Extract the (X, Y) coordinate from the center of the cell holding the provided text.  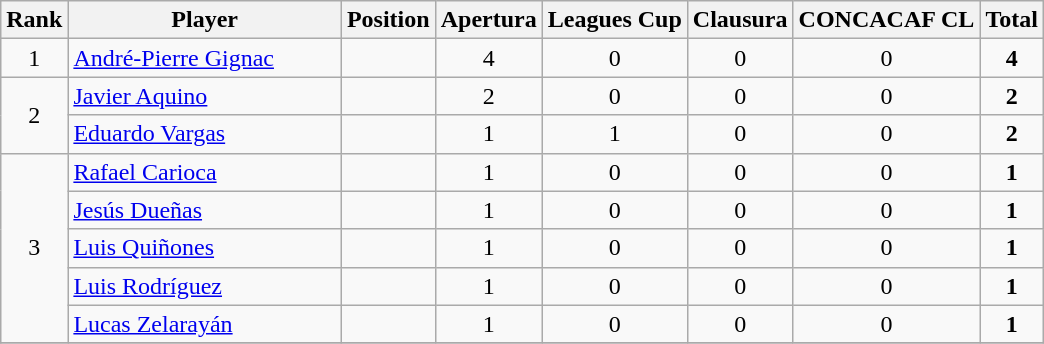
CONCACAF CL (886, 20)
Position (388, 20)
Eduardo Vargas (205, 134)
Luis Rodríguez (205, 286)
Leagues Cup (614, 20)
Clausura (740, 20)
Lucas Zelarayán (205, 324)
Total (1012, 20)
3 (34, 248)
André-Pierre Gignac (205, 58)
Player (205, 20)
Luis Quiñones (205, 248)
Apertura (488, 20)
Jesús Dueñas (205, 210)
Rank (34, 20)
Javier Aquino (205, 96)
Rafael Carioca (205, 172)
